Return the [x, y] coordinate for the center point of the cell that contains the specified text.  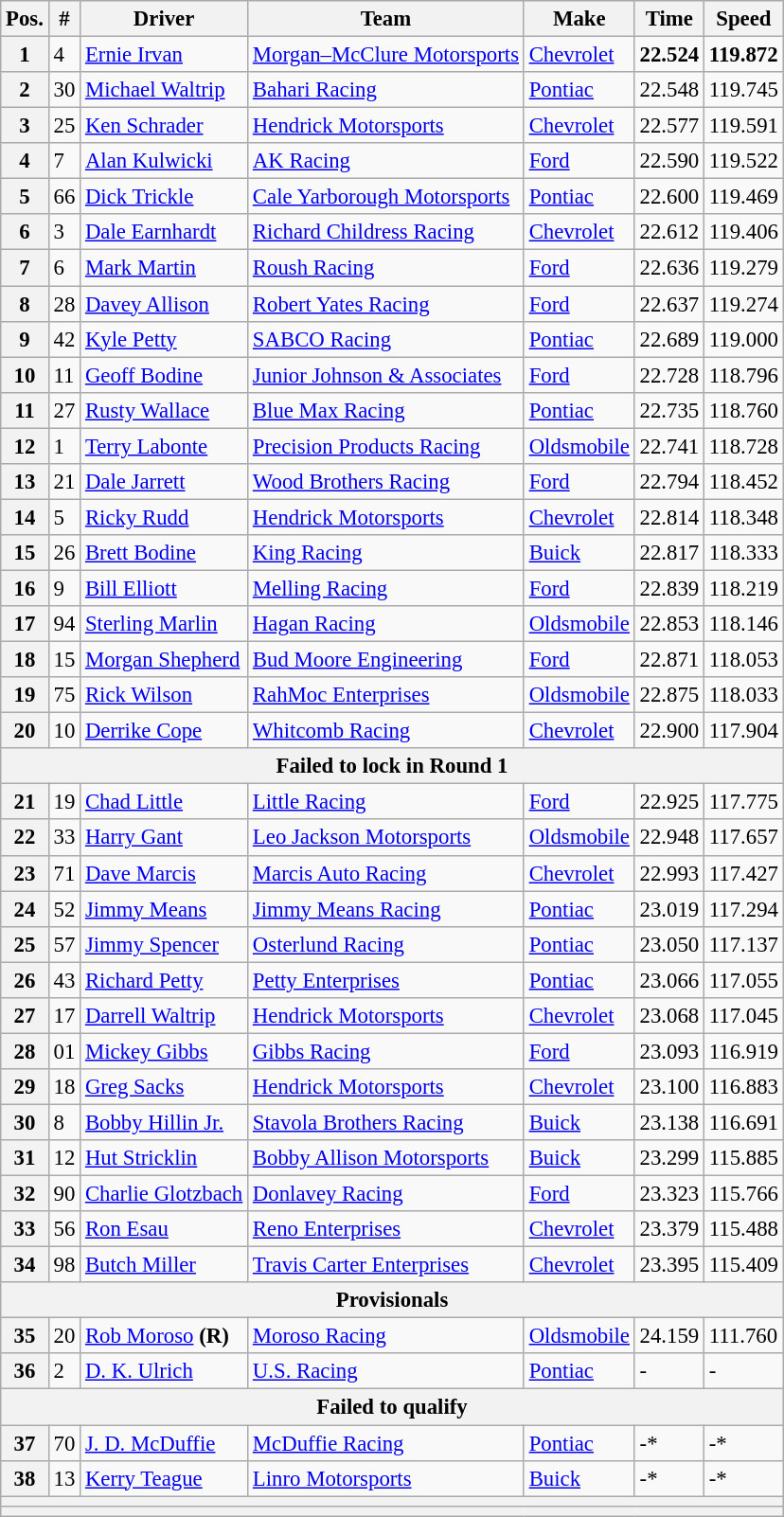
24 [25, 909]
22.814 [668, 517]
23.299 [668, 1158]
22.600 [668, 197]
115.885 [743, 1158]
Whitcomb Racing [386, 731]
22.875 [668, 695]
22.590 [668, 161]
RahMoc Enterprises [386, 695]
J. D. McDuffie [165, 1443]
SABCO Racing [386, 339]
Hut Stricklin [165, 1158]
98 [64, 1265]
Wood Brothers Racing [386, 482]
36 [25, 1372]
Provisionals [392, 1300]
118.348 [743, 517]
Junior Johnson & Associates [386, 375]
29 [25, 1087]
Dave Marcis [165, 873]
Stavola Brothers Racing [386, 1122]
119.274 [743, 304]
23 [25, 873]
23.019 [668, 909]
Failed to qualify [392, 1407]
117.294 [743, 909]
Ron Esau [165, 1229]
Moroso Racing [386, 1336]
Rusty Wallace [165, 410]
22.853 [668, 624]
115.409 [743, 1265]
22.925 [668, 802]
Dick Trickle [165, 197]
117.055 [743, 980]
116.919 [743, 1051]
Terry Labonte [165, 446]
22.741 [668, 446]
118.796 [743, 375]
119.000 [743, 339]
Linro Motorsports [386, 1478]
Bobby Hillin Jr. [165, 1122]
119.469 [743, 197]
56 [64, 1229]
Marcis Auto Racing [386, 873]
119.522 [743, 161]
# [64, 19]
Precision Products Racing [386, 446]
Leo Jackson Motorsports [386, 838]
119.872 [743, 55]
Mickey Gibbs [165, 1051]
Jimmy Means Racing [386, 909]
90 [64, 1194]
23.050 [668, 944]
Michael Waltrip [165, 90]
119.279 [743, 268]
118.146 [743, 624]
Melling Racing [386, 588]
118.053 [743, 660]
14 [25, 517]
22.900 [668, 731]
Travis Carter Enterprises [386, 1265]
32 [25, 1194]
Roush Racing [386, 268]
Bahari Racing [386, 90]
Charlie Glotzbach [165, 1194]
66 [64, 197]
Richard Petty [165, 980]
Little Racing [386, 802]
35 [25, 1336]
118.033 [743, 695]
Alan Kulwicki [165, 161]
Osterlund Racing [386, 944]
22.728 [668, 375]
22.794 [668, 482]
22.548 [668, 90]
22.637 [668, 304]
Jimmy Spencer [165, 944]
Sterling Marlin [165, 624]
22.948 [668, 838]
71 [64, 873]
Morgan Shepherd [165, 660]
Time [668, 19]
Make [579, 19]
Derrike Cope [165, 731]
Rick Wilson [165, 695]
Dale Jarrett [165, 482]
115.488 [743, 1229]
Butch Miller [165, 1265]
Ernie Irvan [165, 55]
Speed [743, 19]
U.S. Racing [386, 1372]
94 [64, 624]
22.524 [668, 55]
118.333 [743, 553]
Kerry Teague [165, 1478]
McDuffie Racing [386, 1443]
118.760 [743, 410]
Hagan Racing [386, 624]
Petty Enterprises [386, 980]
Davey Allison [165, 304]
117.045 [743, 1016]
24.159 [668, 1336]
117.904 [743, 731]
Rob Moroso (R) [165, 1336]
117.775 [743, 802]
117.427 [743, 873]
118.728 [743, 446]
118.452 [743, 482]
King Racing [386, 553]
Darrell Waltrip [165, 1016]
Gibbs Racing [386, 1051]
119.745 [743, 90]
Richard Childress Racing [386, 232]
117.137 [743, 944]
22.993 [668, 873]
38 [25, 1478]
42 [64, 339]
Ken Schrader [165, 126]
117.657 [743, 838]
34 [25, 1265]
116.883 [743, 1087]
Morgan–McClure Motorsports [386, 55]
Cale Yarborough Motorsports [386, 197]
23.100 [668, 1087]
22.735 [668, 410]
22.689 [668, 339]
Bud Moore Engineering [386, 660]
Team [386, 19]
22.839 [668, 588]
23.138 [668, 1122]
111.760 [743, 1336]
22.871 [668, 660]
Brett Bodine [165, 553]
Blue Max Racing [386, 410]
31 [25, 1158]
22.817 [668, 553]
Bobby Allison Motorsports [386, 1158]
AK Racing [386, 161]
23.395 [668, 1265]
Ricky Rudd [165, 517]
23.068 [668, 1016]
Greg Sacks [165, 1087]
01 [64, 1051]
Dale Earnhardt [165, 232]
Chad Little [165, 802]
22.577 [668, 126]
116.691 [743, 1122]
22.636 [668, 268]
D. K. Ulrich [165, 1372]
52 [64, 909]
Robert Yates Racing [386, 304]
119.406 [743, 232]
Reno Enterprises [386, 1229]
Harry Gant [165, 838]
43 [64, 980]
Pos. [25, 19]
70 [64, 1443]
118.219 [743, 588]
22 [25, 838]
115.766 [743, 1194]
23.066 [668, 980]
16 [25, 588]
Driver [165, 19]
Jimmy Means [165, 909]
23.093 [668, 1051]
75 [64, 695]
Failed to lock in Round 1 [392, 766]
22.612 [668, 232]
119.591 [743, 126]
Kyle Petty [165, 339]
Donlavey Racing [386, 1194]
23.323 [668, 1194]
Geoff Bodine [165, 375]
Bill Elliott [165, 588]
57 [64, 944]
23.379 [668, 1229]
Mark Martin [165, 268]
37 [25, 1443]
